Provide the (X, Y) coordinate of the cell's center where the given text is located.  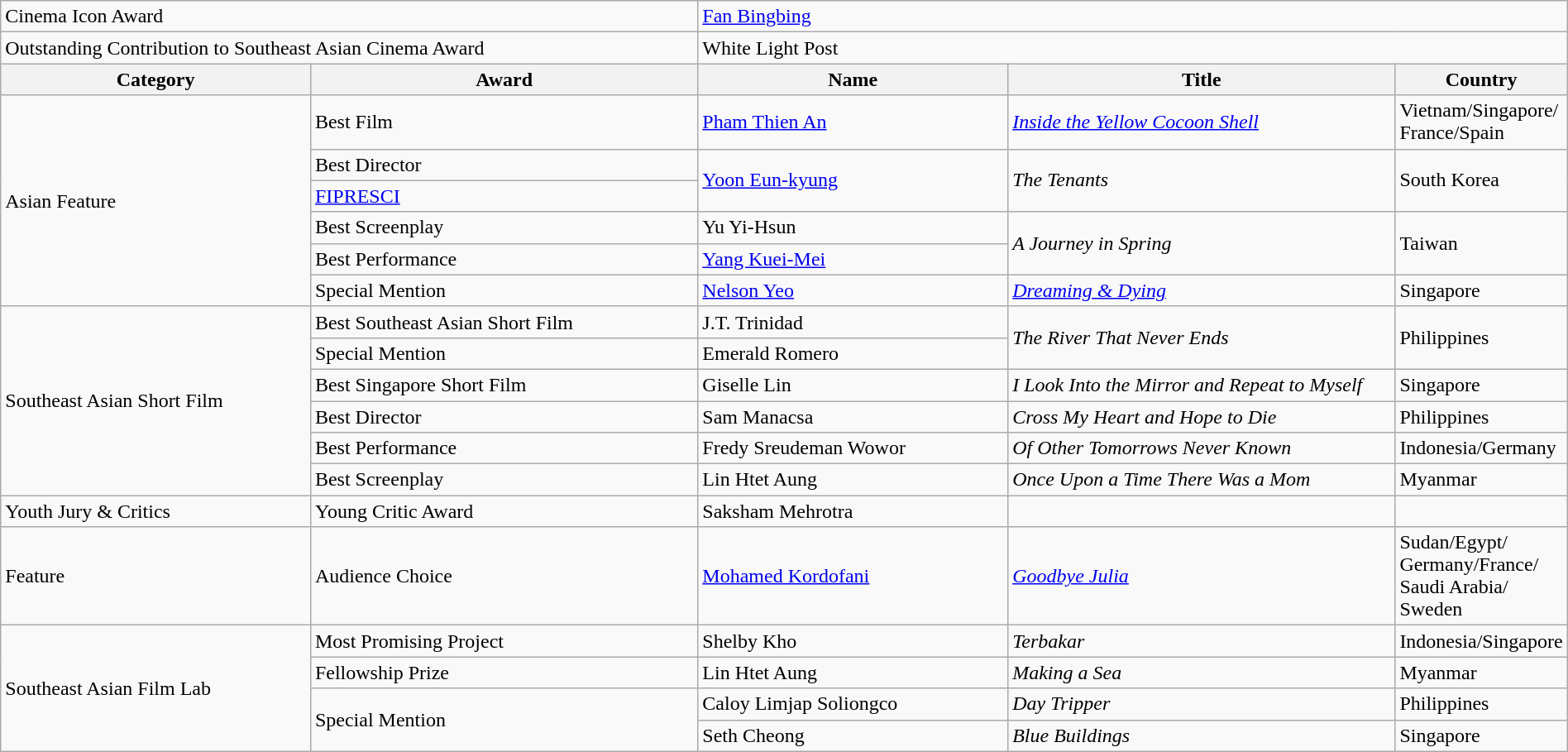
Nelson Yeo (853, 290)
Outstanding Contribution to Southeast Asian Cinema Award (349, 48)
Most Promising Project (504, 641)
Saksham Mehrotra (853, 511)
Fredy Sreudeman Wowor (853, 448)
Indonesia/Germany (1481, 448)
Mohamed Kordofani (853, 576)
Blue Buildings (1202, 735)
Making a Sea (1202, 673)
Cinema Icon Award (349, 17)
Sudan/Egypt/ Germany/France/ Saudi Arabia/ Sweden (1481, 576)
Asian Feature (155, 200)
White Light Post (1133, 48)
Vietnam/Singapore/ France/Spain (1481, 122)
Audience Choice (504, 576)
Country (1481, 79)
Yoon Eun-kyung (853, 180)
Best Singapore Short Film (504, 385)
Emerald Romero (853, 353)
Youth Jury & Critics (155, 511)
Name (853, 79)
The River That Never Ends (1202, 338)
Award (504, 79)
Fan Bingbing (1133, 17)
Sam Manacsa (853, 416)
Caloy Limjap Soliongco (853, 704)
I Look Into the Mirror and Repeat to Myself (1202, 385)
Category (155, 79)
J.T. Trinidad (853, 322)
Southeast Asian Short Film (155, 400)
Taiwan (1481, 243)
Title (1202, 79)
Dreaming & Dying (1202, 290)
Seth Cheong (853, 735)
Goodbye Julia (1202, 576)
Indonesia/Singapore (1481, 641)
Feature (155, 576)
Of Other Tomorrows Never Known (1202, 448)
Giselle Lin (853, 385)
South Korea (1481, 180)
Once Upon a Time There Was a Mom (1202, 480)
Fellowship Prize (504, 673)
Cross My Heart and Hope to Die (1202, 416)
A Journey in Spring (1202, 243)
FIPRESCI (504, 196)
The Tenants (1202, 180)
Best Southeast Asian Short Film (504, 322)
Inside the Yellow Cocoon Shell (1202, 122)
Southeast Asian Film Lab (155, 688)
Yang Kuei-Mei (853, 259)
Young Critic Award (504, 511)
Day Tripper (1202, 704)
Yu Yi-Hsun (853, 228)
Pham Thien An (853, 122)
Best Film (504, 122)
Shelby Kho (853, 641)
Terbakar (1202, 641)
